Capture the cell that displays the provided text and extract its [x, y] central coordinate. 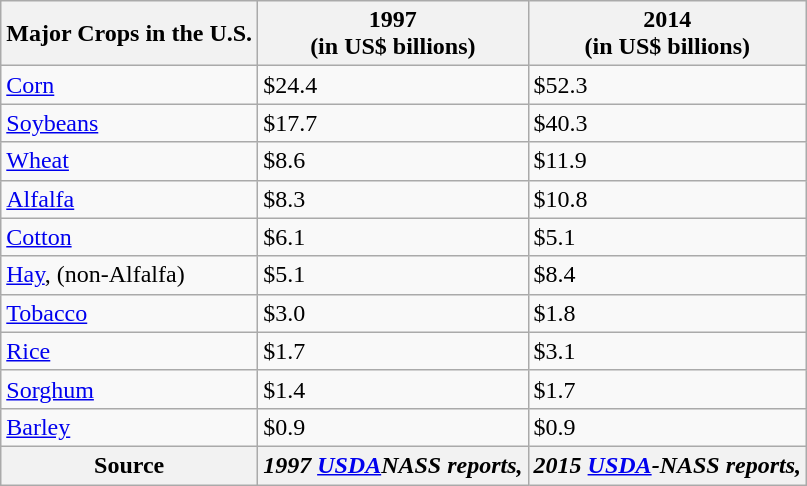
$11.9 [667, 161]
Barley [130, 427]
Alfalfa [130, 199]
$8.6 [393, 161]
$40.3 [667, 123]
Wheat [130, 161]
2014(in US$ billions) [667, 34]
$1.4 [393, 389]
$17.7 [393, 123]
Tobacco [130, 313]
Major Crops in the U.S. [130, 34]
$24.4 [393, 85]
$10.8 [667, 199]
$3.1 [667, 351]
Rice [130, 351]
2015 USDA-NASS reports, [667, 465]
$52.3 [667, 85]
Corn [130, 85]
$3.0 [393, 313]
1997(in US$ billions) [393, 34]
$1.8 [667, 313]
Soybeans [130, 123]
$8.3 [393, 199]
$6.1 [393, 237]
$8.4 [667, 275]
Source [130, 465]
Hay, (non-Alfalfa) [130, 275]
1997 USDANASS reports, [393, 465]
Cotton [130, 237]
Sorghum [130, 389]
